Search for the cell housing the specified text and yield its [x, y] center coordinate. 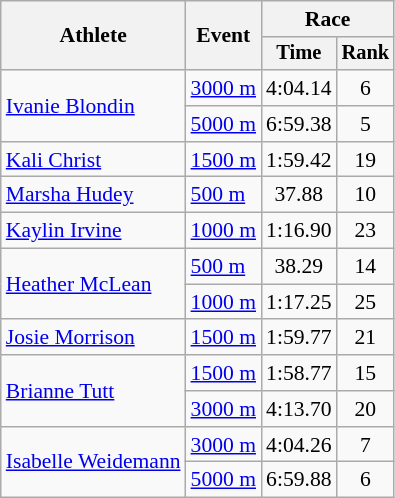
14 [366, 267]
38.29 [298, 267]
7 [366, 445]
Time [298, 54]
23 [366, 231]
1:59.42 [298, 160]
Event [224, 36]
1:16.90 [298, 231]
Marsha Hudey [94, 195]
1:58.77 [298, 373]
6:59.88 [298, 480]
25 [366, 302]
1:17.25 [298, 302]
1:59.77 [298, 338]
Athlete [94, 36]
Isabelle Weidemann [94, 462]
Heather McLean [94, 284]
Rank [366, 54]
20 [366, 409]
Kaylin Irvine [94, 231]
Brianne Tutt [94, 390]
15 [366, 373]
19 [366, 160]
Josie Morrison [94, 338]
10 [366, 195]
37.88 [298, 195]
4:13.70 [298, 409]
21 [366, 338]
Ivanie Blondin [94, 106]
4:04.26 [298, 445]
Race [328, 19]
6:59.38 [298, 124]
5 [366, 124]
Kali Christ [94, 160]
4:04.14 [298, 88]
